Identify which cell holds the provided text, then report its (x, y) central coordinate. 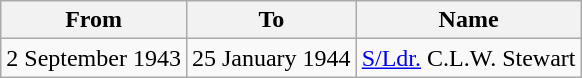
2 September 1943 (94, 58)
From (94, 20)
To (271, 20)
25 January 1944 (271, 58)
Name (468, 20)
S/Ldr. C.L.W. Stewart (468, 58)
